From the cell containing the given text, extract its center point as (X, Y) coordinate. 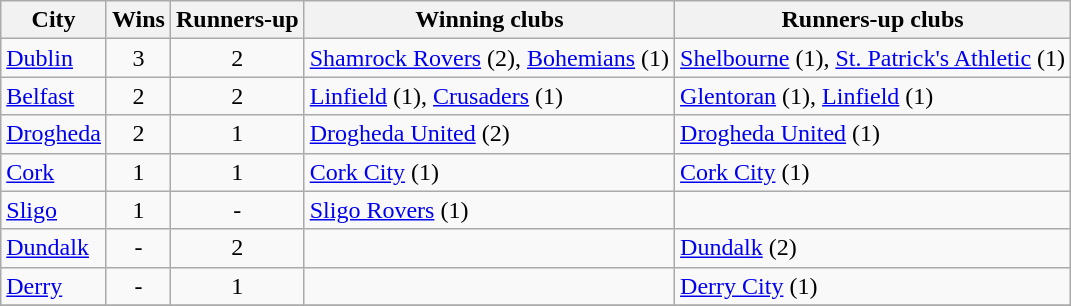
City (54, 20)
Belfast (54, 96)
Sligo Rovers (1) (489, 210)
Drogheda United (1) (873, 134)
Derry (54, 286)
Runners-up (237, 20)
Dundalk (54, 248)
3 (138, 58)
Shelbourne (1), St. Patrick's Athletic (1) (873, 58)
Drogheda United (2) (489, 134)
Cork (54, 172)
Glentoran (1), Linfield (1) (873, 96)
Shamrock Rovers (2), Bohemians (1) (489, 58)
Drogheda (54, 134)
Runners-up clubs (873, 20)
Wins (138, 20)
Dundalk (2) (873, 248)
Linfield (1), Crusaders (1) (489, 96)
Dublin (54, 58)
Winning clubs (489, 20)
Derry City (1) (873, 286)
Sligo (54, 210)
